Find where the given text appears and provide that cell's center as [X, Y] coordinate. 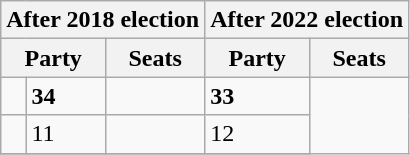
After 2018 election [103, 20]
After 2022 election [307, 20]
34 [66, 96]
11 [66, 134]
33 [258, 96]
12 [258, 134]
